Output the (X, Y) coordinate of the center of the cell containing the given text.  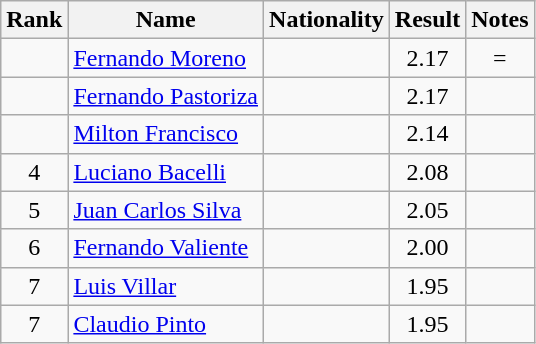
Luciano Bacelli (166, 172)
4 (34, 172)
Rank (34, 20)
Milton Francisco (166, 134)
2.14 (427, 134)
Name (166, 20)
2.05 (427, 210)
Claudio Pinto (166, 324)
Luis Villar (166, 286)
Fernando Valiente (166, 248)
= (500, 58)
Nationality (327, 20)
Juan Carlos Silva (166, 210)
Fernando Pastoriza (166, 96)
Result (427, 20)
Notes (500, 20)
6 (34, 248)
2.08 (427, 172)
5 (34, 210)
2.00 (427, 248)
Fernando Moreno (166, 58)
